Return [x, y] of the center of cell containing provided text 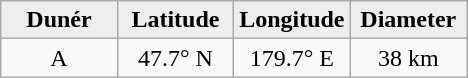
38 km [408, 58]
Dunér [59, 20]
A [59, 58]
Diameter [408, 20]
179.7° E [292, 58]
Latitude [175, 20]
Longitude [292, 20]
47.7° N [175, 58]
